Capture the cell that displays the provided text and extract its [X, Y] central coordinate. 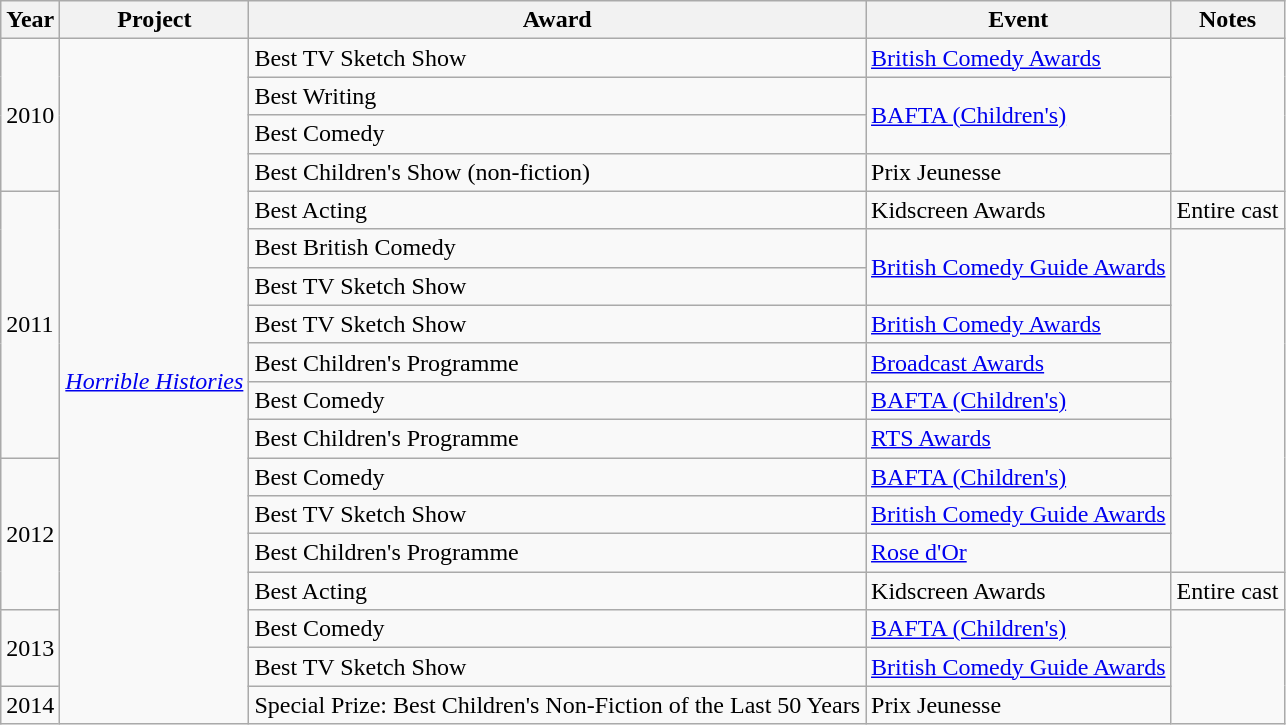
Horrible Histories [154, 382]
2012 [30, 534]
Best Children's Show (non-fiction) [558, 172]
Rose d'Or [1019, 553]
Broadcast Awards [1019, 362]
Award [558, 20]
RTS Awards [1019, 438]
Event [1019, 20]
Best British Comedy [558, 248]
Best Writing [558, 96]
2010 [30, 115]
2014 [30, 705]
Notes [1228, 20]
Year [30, 20]
Project [154, 20]
Special Prize: Best Children's Non-Fiction of the Last 50 Years [558, 705]
2011 [30, 324]
2013 [30, 648]
